Pinpoint the cell where the given text exists, returning its [X, Y] midpoint coordinate. 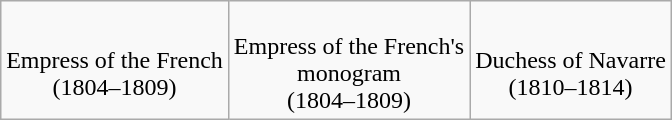
Empress of the French(1804–1809) [115, 60]
Duchess of Navarre(1810–1814) [571, 60]
Empress of the French'smonogram(1804–1809) [348, 60]
